Detect which cell encompasses the target text, then output its [X, Y] center coordinate. 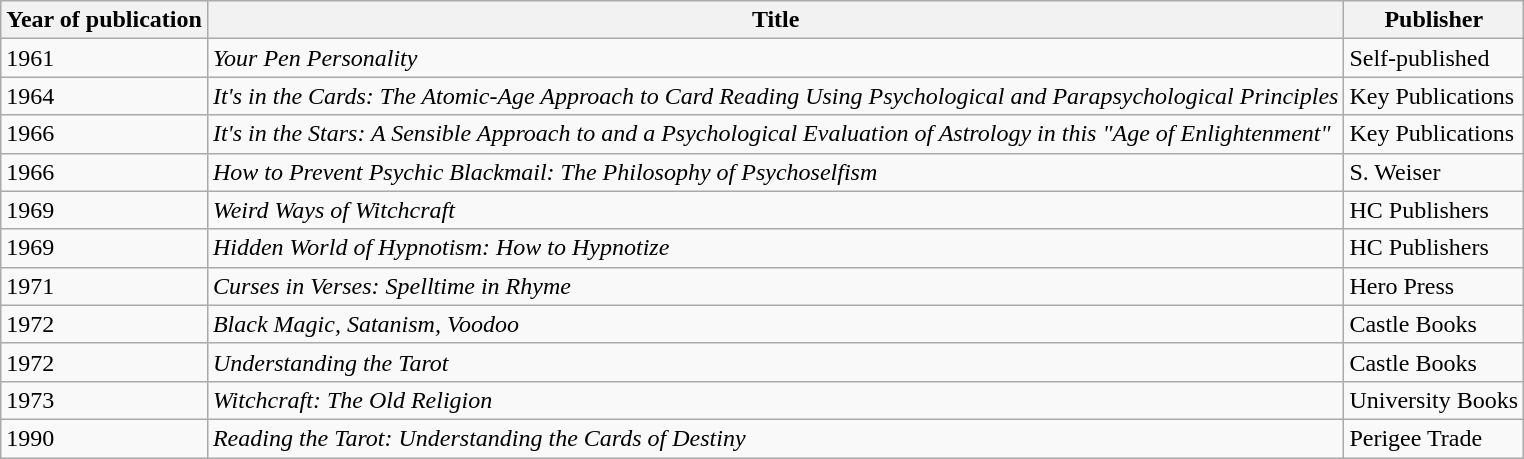
Your Pen Personality [776, 58]
Self-published [1434, 58]
Curses in Verses: Spelltime in Rhyme [776, 286]
It's in the Stars: A Sensible Approach to and a Psychological Evaluation of Astrology in this "Age of Enlightenment" [776, 134]
Reading the Tarot: Understanding the Cards of Destiny [776, 438]
University Books [1434, 400]
Hero Press [1434, 286]
S. Weiser [1434, 172]
Title [776, 20]
1973 [104, 400]
Witchcraft: The Old Religion [776, 400]
Understanding the Tarot [776, 362]
1990 [104, 438]
Publisher [1434, 20]
Perigee Trade [1434, 438]
Year of publication [104, 20]
Hidden World of Hypnotism: How to Hypnotize [776, 248]
Weird Ways of Witchcraft [776, 210]
It's in the Cards: The Atomic-Age Approach to Card Reading Using Psychological and Parapsychological Principles [776, 96]
1961 [104, 58]
1971 [104, 286]
1964 [104, 96]
Black Magic, Satanism, Voodoo [776, 324]
How to Prevent Psychic Blackmail: The Philosophy of Psychoselfism [776, 172]
